Return [x, y] of the center of cell containing provided text 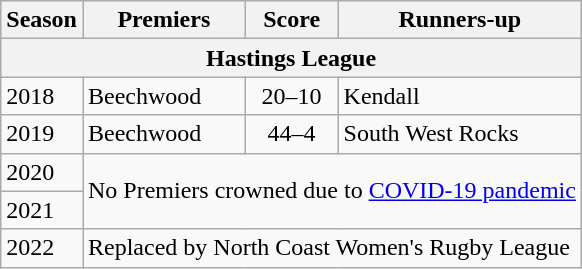
Score [292, 20]
No Premiers crowned due to COVID-19 pandemic [332, 191]
2022 [42, 248]
2018 [42, 96]
2021 [42, 210]
20–10 [292, 96]
Replaced by North Coast Women's Rugby League [332, 248]
44–4 [292, 134]
2019 [42, 134]
2020 [42, 172]
Runners-up [460, 20]
Kendall [460, 96]
South West Rocks [460, 134]
Hastings League [292, 58]
Season [42, 20]
Premiers [164, 20]
